Detect which cell encompasses the target text, then output its [x, y] center coordinate. 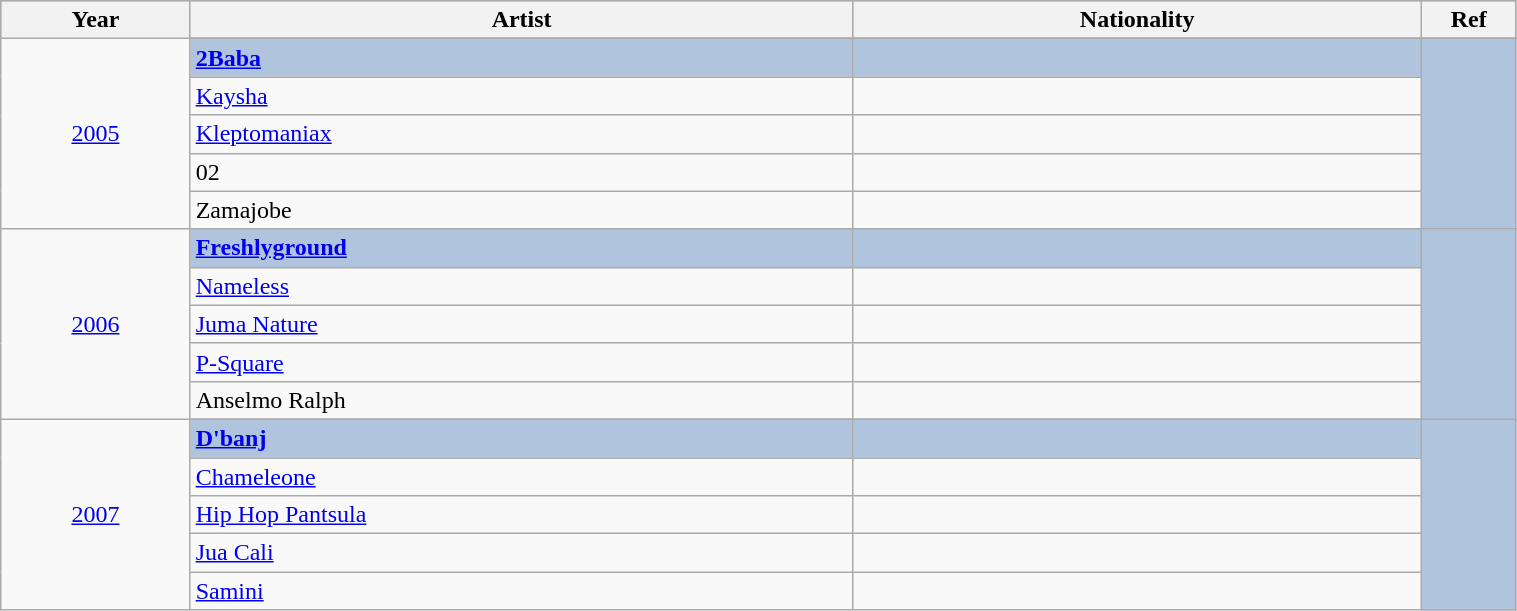
Kaysha [522, 96]
Year [96, 20]
Hip Hop Pantsula [522, 515]
2006 [96, 324]
Freshlyground [522, 248]
Kleptomaniax [522, 134]
Juma Nature [522, 324]
2005 [96, 134]
Nationality [1137, 20]
02 [522, 172]
Anselmo Ralph [522, 400]
Nameless [522, 286]
D'banj [522, 438]
P-Square [522, 362]
Jua Cali [522, 553]
Artist [522, 20]
Chameleone [522, 477]
2007 [96, 514]
Samini [522, 591]
2Baba [522, 58]
Zamajobe [522, 210]
Ref [1468, 20]
